Return the [x, y] coordinate for the center point of the cell that contains the specified text.  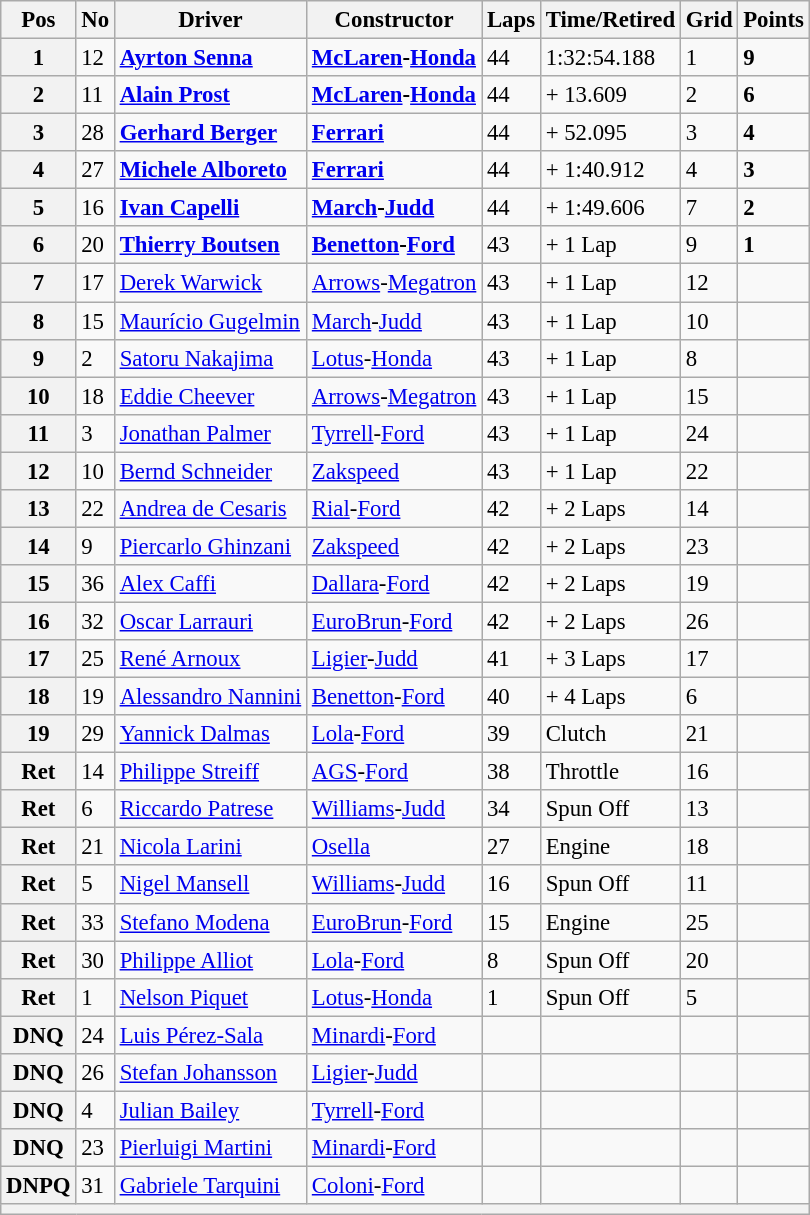
+ 4 Laps [610, 697]
Ayrton Senna [210, 58]
Maurício Gugelmin [210, 321]
Derek Warwick [210, 283]
Satoru Nakajima [210, 358]
Gerhard Berger [210, 133]
Dallara-Ford [394, 584]
+ 3 Laps [610, 659]
Alex Caffi [210, 584]
Gabriele Tarquini [210, 1185]
30 [95, 960]
Stefano Modena [210, 922]
AGS-Ford [394, 772]
+ 1:40.912 [610, 170]
No [95, 20]
40 [512, 697]
Philippe Streiff [210, 772]
Julian Bailey [210, 1110]
31 [95, 1185]
Clutch [610, 734]
Alessandro Nannini [210, 697]
41 [512, 659]
Yannick Dalmas [210, 734]
Pos [38, 20]
Ivan Capelli [210, 208]
Driver [210, 20]
Thierry Boutsen [210, 245]
Grid [708, 20]
Constructor [394, 20]
Jonathan Palmer [210, 433]
Rial-Ford [394, 509]
Eddie Cheever [210, 396]
Laps [512, 20]
DNPQ [38, 1185]
1:32:54.188 [610, 58]
Luis Pérez-Sala [210, 1035]
39 [512, 734]
Time/Retired [610, 20]
Pierluigi Martini [210, 1148]
Nicola Larini [210, 847]
Bernd Schneider [210, 471]
34 [512, 809]
Alain Prost [210, 95]
33 [95, 922]
Coloni-Ford [394, 1185]
38 [512, 772]
Points [774, 20]
+ 52.095 [610, 133]
+ 13.609 [610, 95]
Piercarlo Ghinzani [210, 546]
Philippe Alliot [210, 960]
Oscar Larrauri [210, 621]
René Arnoux [210, 659]
Riccardo Patrese [210, 809]
Andrea de Cesaris [210, 509]
Nelson Piquet [210, 997]
32 [95, 621]
+ 1:49.606 [610, 208]
29 [95, 734]
Michele Alboreto [210, 170]
28 [95, 133]
Nigel Mansell [210, 885]
36 [95, 584]
Stefan Johansson [210, 1073]
Throttle [610, 772]
Osella [394, 847]
